Output the [x, y] coordinate of the center of the cell containing the given text.  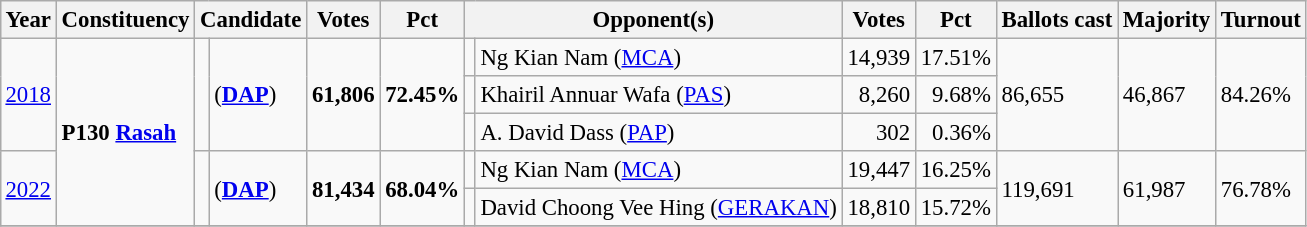
P130 Rasah [125, 132]
302 [878, 133]
Turnout [1260, 20]
Majority [1167, 20]
84.26% [1260, 94]
9.68% [956, 95]
46,867 [1167, 94]
Opponent(s) [653, 20]
Ballots cast [1056, 20]
14,939 [878, 57]
2022 [28, 188]
Year [28, 20]
81,434 [344, 188]
61,987 [1167, 188]
Constituency [125, 20]
15.72% [956, 208]
8,260 [878, 95]
16.25% [956, 170]
Candidate [251, 20]
A. David Dass (PAP) [658, 133]
119,691 [1056, 188]
2018 [28, 94]
86,655 [1056, 94]
Khairil Annuar Wafa (PAS) [658, 95]
68.04% [422, 188]
76.78% [1260, 188]
19,447 [878, 170]
72.45% [422, 94]
17.51% [956, 57]
0.36% [956, 133]
18,810 [878, 208]
61,806 [344, 94]
David Choong Vee Hing (GERAKAN) [658, 208]
